Return the (x, y) coordinate for the center point of the cell that contains the specified text.  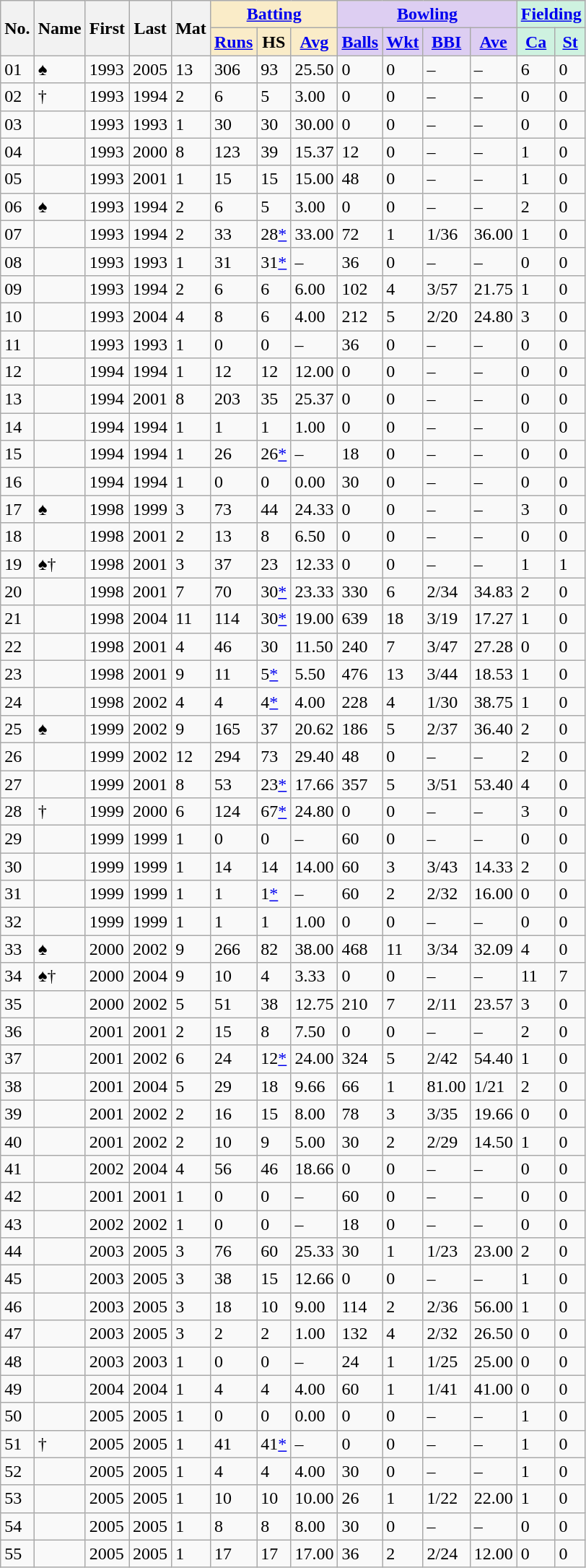
43 (17, 1224)
38.00 (315, 949)
6.00 (315, 289)
3/19 (446, 619)
132 (360, 1334)
31* (274, 261)
306 (233, 69)
42 (17, 1196)
123 (233, 152)
29.40 (315, 756)
Ave (494, 42)
Batting (274, 14)
14.50 (494, 1141)
54 (17, 1526)
53.40 (494, 784)
33.00 (315, 234)
56 (233, 1169)
Ca (535, 42)
28* (274, 234)
01 (17, 69)
66 (360, 1086)
5* (274, 674)
04 (17, 152)
1* (274, 894)
14.33 (494, 867)
17.66 (315, 784)
18.66 (315, 1169)
23.57 (494, 1004)
3/47 (446, 646)
82 (274, 949)
Last (150, 28)
21.75 (494, 289)
36.40 (494, 729)
Balls (360, 42)
27 (17, 784)
41* (274, 1444)
St (570, 42)
25.00 (494, 1361)
186 (360, 729)
15.37 (315, 152)
No. (17, 28)
56.00 (494, 1307)
81.00 (446, 1086)
294 (233, 756)
17.27 (494, 619)
19.66 (494, 1114)
26.50 (494, 1334)
5.50 (315, 674)
4* (274, 701)
06 (17, 207)
1/30 (446, 701)
Wkt (403, 42)
32.09 (494, 949)
Fielding (551, 14)
9.00 (315, 1307)
40 (17, 1141)
2/11 (446, 1004)
357 (360, 784)
02 (17, 97)
14.00 (315, 867)
476 (360, 674)
70 (233, 592)
2/34 (446, 592)
266 (233, 949)
1/25 (446, 1361)
41.00 (494, 1389)
Runs (233, 42)
1/22 (446, 1499)
240 (360, 646)
19 (17, 564)
BBI (446, 42)
324 (360, 1059)
2/24 (446, 1554)
28 (17, 812)
19.00 (315, 619)
25.33 (315, 1252)
09 (17, 289)
210 (360, 1004)
07 (17, 234)
1/41 (446, 1389)
20.62 (315, 729)
12.66 (315, 1279)
93 (274, 69)
21 (17, 619)
05 (17, 179)
Name (59, 28)
76 (233, 1252)
30.00 (315, 124)
45 (17, 1279)
12* (274, 1059)
9.66 (315, 1086)
54.40 (494, 1059)
36.00 (494, 234)
First (107, 28)
2/42 (446, 1059)
15.00 (315, 179)
1/23 (446, 1252)
1/36 (446, 234)
6.50 (315, 537)
212 (360, 316)
32 (17, 922)
3/57 (446, 289)
20 (17, 592)
2/20 (446, 316)
203 (233, 399)
639 (360, 619)
23.00 (494, 1252)
165 (233, 729)
47 (17, 1334)
HS (274, 42)
27.28 (494, 646)
23* (274, 784)
228 (360, 701)
3/43 (446, 867)
2/37 (446, 729)
10.00 (315, 1499)
25 (17, 729)
468 (360, 949)
3/44 (446, 674)
11.50 (315, 646)
1/21 (494, 1086)
24.00 (315, 1059)
Avg (315, 42)
102 (360, 289)
34 (17, 976)
3.33 (315, 976)
3/51 (446, 784)
124 (233, 812)
67* (274, 812)
78 (360, 1114)
2/36 (446, 1307)
2/29 (446, 1141)
17.00 (315, 1554)
52 (17, 1471)
08 (17, 261)
22.00 (494, 1499)
25.37 (315, 399)
Bowling (427, 14)
49 (17, 1389)
12.33 (315, 564)
22 (17, 646)
50 (17, 1416)
34.83 (494, 592)
26* (274, 454)
7.50 (315, 1031)
12.75 (315, 1004)
18.53 (494, 674)
16.00 (494, 894)
55 (17, 1554)
330 (360, 592)
3/34 (446, 949)
Mat (191, 28)
03 (17, 124)
3/35 (446, 1114)
25.50 (315, 69)
5.00 (315, 1141)
72 (360, 234)
24.33 (315, 509)
38.75 (494, 701)
23.33 (315, 592)
